Return the (X, Y) coordinate for the center point of the cell that contains the specified text.  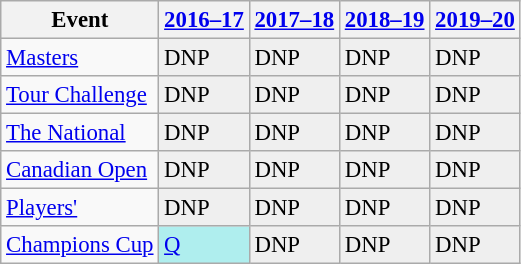
2017–18 (294, 20)
Q (204, 245)
Champions Cup (80, 245)
Masters (80, 58)
The National (80, 133)
Tour Challenge (80, 95)
2019–20 (475, 20)
2018–19 (384, 20)
2016–17 (204, 20)
Event (80, 20)
Canadian Open (80, 170)
Players' (80, 208)
